Scan for the cell matching the given text and deliver its (x, y) coordinate at center. 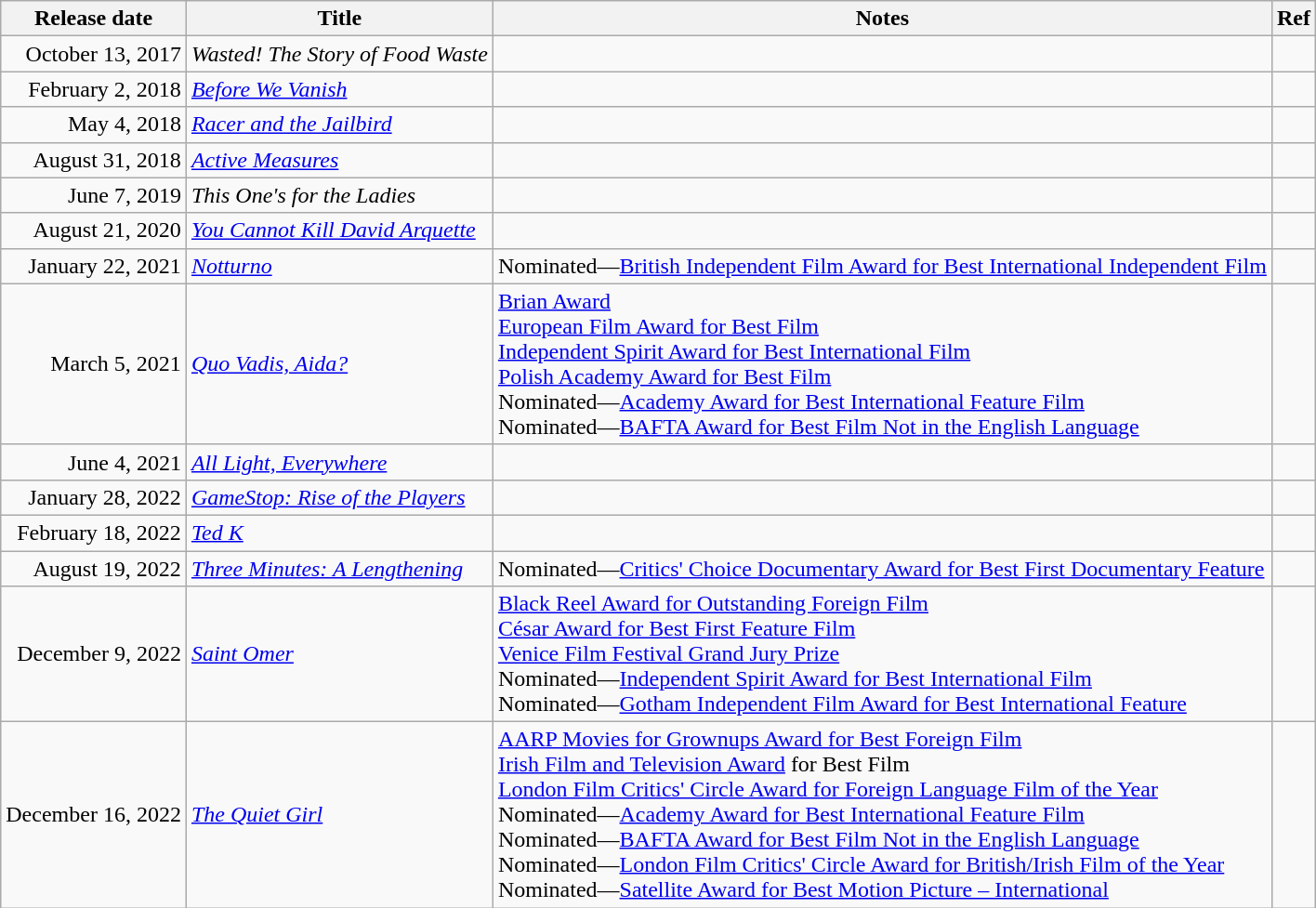
January 22, 2021 (94, 266)
June 4, 2021 (94, 462)
March 5, 2021 (94, 364)
GameStop: Rise of the Players (339, 497)
Active Measures (339, 160)
January 28, 2022 (94, 497)
Three Minutes: A Lengthening (339, 568)
August 21, 2020 (94, 230)
Racer and the Jailbird (339, 125)
Ted K (339, 533)
October 13, 2017 (94, 54)
June 7, 2019 (94, 195)
You Cannot Kill David Arquette (339, 230)
Notturno (339, 266)
August 19, 2022 (94, 568)
The Quiet Girl (339, 815)
Quo Vadis, Aida? (339, 364)
Nominated—Critics' Choice Documentary Award for Best First Documentary Feature (882, 568)
Wasted! The Story of Food Waste (339, 54)
May 4, 2018 (94, 125)
Notes (882, 19)
August 31, 2018 (94, 160)
Saint Omer (339, 654)
This One's for the Ladies (339, 195)
Ref (1294, 19)
Nominated—British Independent Film Award for Best International Independent Film (882, 266)
February 18, 2022 (94, 533)
February 2, 2018 (94, 89)
December 16, 2022 (94, 815)
Before We Vanish (339, 89)
Title (339, 19)
Release date (94, 19)
December 9, 2022 (94, 654)
All Light, Everywhere (339, 462)
